Identify which cell holds the provided text, then report its [X, Y] central coordinate. 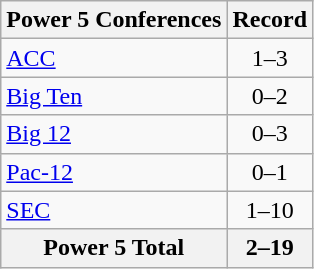
Pac-12 [114, 172]
0–3 [270, 134]
Big 12 [114, 134]
1–3 [270, 58]
2–19 [270, 248]
Power 5 Total [114, 248]
Big Ten [114, 96]
Record [270, 20]
ACC [114, 58]
1–10 [270, 210]
SEC [114, 210]
0–1 [270, 172]
Power 5 Conferences [114, 20]
0–2 [270, 96]
